Capture the cell that displays the provided text and extract its [X, Y] central coordinate. 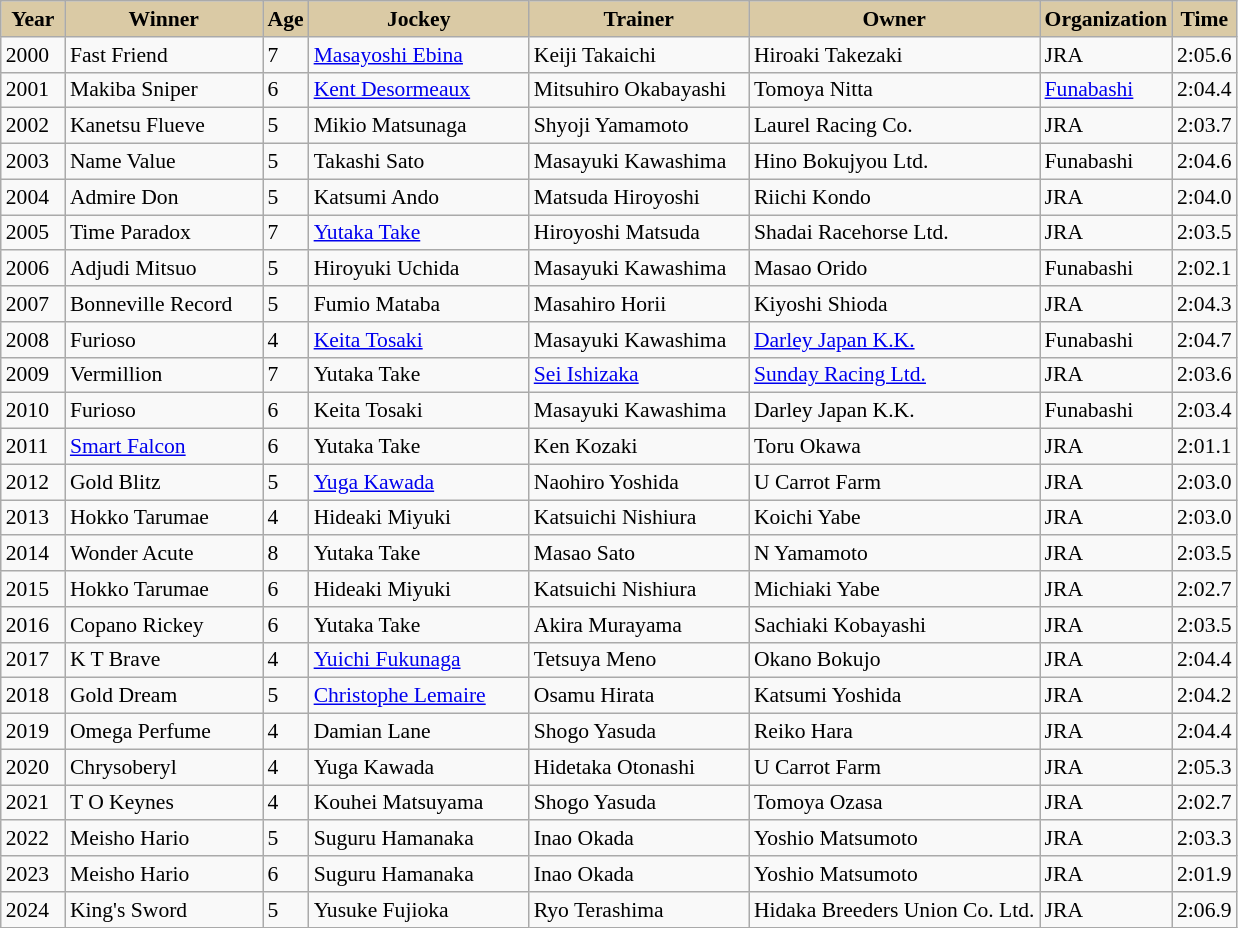
2016 [33, 625]
Tomoya Nitta [894, 90]
2013 [33, 518]
2023 [33, 874]
Time Paradox [164, 233]
Masao Sato [639, 554]
Wonder Acute [164, 554]
Osamu Hirata [639, 696]
Katsumi Yoshida [894, 696]
Fumio Mataba [419, 304]
Sachiaki Kobayashi [894, 625]
Adjudi Mitsuo [164, 269]
Toru Okawa [894, 447]
Kouhei Matsuyama [419, 803]
Hino Bokujyou Ltd. [894, 162]
2:05.3 [1204, 767]
Hiroyoshi Matsuda [639, 233]
2:05.6 [1204, 55]
Yuichi Fukunaga [419, 660]
2:03.3 [1204, 839]
Vermillion [164, 375]
2014 [33, 554]
Michiaki Yabe [894, 589]
Year [33, 19]
2011 [33, 447]
2000 [33, 55]
2004 [33, 197]
2005 [33, 233]
Gold Blitz [164, 482]
2:04.7 [1204, 340]
Koichi Yabe [894, 518]
2017 [33, 660]
Kent Desormeaux [419, 90]
Ken Kozaki [639, 447]
Hidetaka Otonashi [639, 767]
Copano Rickey [164, 625]
Admire Don [164, 197]
Owner [894, 19]
Kanetsu Flueve [164, 126]
2008 [33, 340]
Mikio Matsunaga [419, 126]
Omega Perfume [164, 732]
Okano Bokujo [894, 660]
2012 [33, 482]
2:06.9 [1204, 910]
Masao Orido [894, 269]
Riichi Kondo [894, 197]
Fast Friend [164, 55]
2:01.1 [1204, 447]
T O Keynes [164, 803]
2007 [33, 304]
2020 [33, 767]
Akira Murayama [639, 625]
2022 [33, 839]
Masahiro Horii [639, 304]
Trainer [639, 19]
Makiba Sniper [164, 90]
Jockey [419, 19]
Hiroaki Takezaki [894, 55]
2:04.6 [1204, 162]
2006 [33, 269]
2024 [33, 910]
2009 [33, 375]
K T Brave [164, 660]
Reiko Hara [894, 732]
Mitsuhiro Okabayashi [639, 90]
Shadai Racehorse Ltd. [894, 233]
Gold Dream [164, 696]
Sei Ishizaka [639, 375]
2:04.0 [1204, 197]
2015 [33, 589]
2:04.3 [1204, 304]
Time [1204, 19]
Shyoji Yamamoto [639, 126]
2019 [33, 732]
Hiroyuki Uchida [419, 269]
2:04.2 [1204, 696]
Naohiro Yoshida [639, 482]
Hidaka Breeders Union Co. Ltd. [894, 910]
2:03.4 [1204, 411]
2003 [33, 162]
Christophe Lemaire [419, 696]
Damian Lane [419, 732]
Winner [164, 19]
2018 [33, 696]
Matsuda Hiroyoshi [639, 197]
Tetsuya Meno [639, 660]
Keiji Takaichi [639, 55]
Sunday Racing Ltd. [894, 375]
2:02.1 [1204, 269]
Tomoya Ozasa [894, 803]
Chrysoberyl [164, 767]
Name Value [164, 162]
2:03.6 [1204, 375]
Organization [1106, 19]
Masayoshi Ebina [419, 55]
N Yamamoto [894, 554]
2:01.9 [1204, 874]
Katsumi Ando [419, 197]
Ryo Terashima [639, 910]
2021 [33, 803]
Yusuke Fujioka [419, 910]
2:03.7 [1204, 126]
Kiyoshi Shioda [894, 304]
2002 [33, 126]
2010 [33, 411]
Age [285, 19]
Takashi Sato [419, 162]
Smart Falcon [164, 447]
Bonneville Record [164, 304]
8 [285, 554]
Laurel Racing Co. [894, 126]
2001 [33, 90]
King's Sword [164, 910]
